Determine the (X, Y) coordinate at the center of the cell enclosing the given text.  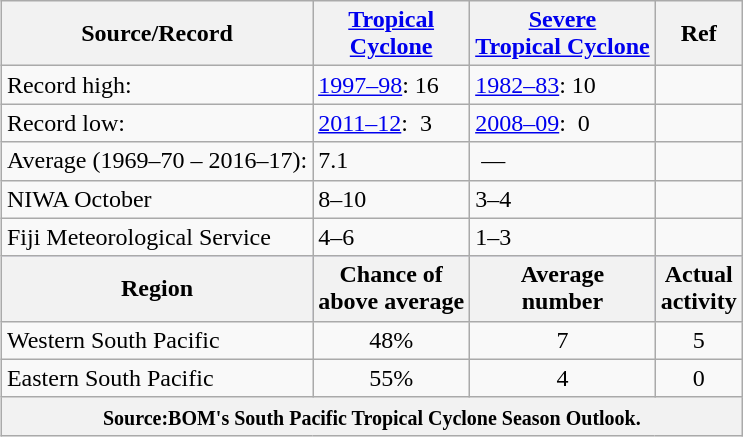
1982–83: 10 (563, 85)
Chance ofabove average (392, 288)
2011–12: 3 (392, 123)
1997–98: 16 (392, 85)
2008–09: 0 (563, 123)
Record high: (156, 85)
Western South Pacific (156, 340)
8–10 (392, 199)
0 (698, 378)
Averagenumber (563, 288)
Source:BOM's South Pacific Tropical Cyclone Season Outlook. (372, 416)
Average (1969–70 – 2016–17): (156, 161)
— (563, 161)
7 (563, 340)
Ref (698, 34)
TropicalCyclone (392, 34)
4–6 (392, 237)
55% (392, 378)
NIWA October (156, 199)
3–4 (563, 199)
Record low: (156, 123)
4 (563, 378)
Source/Record (156, 34)
7.1 (392, 161)
5 (698, 340)
Actualactivity (698, 288)
Eastern South Pacific (156, 378)
48% (392, 340)
Region (156, 288)
1–3 (563, 237)
Fiji Meteorological Service (156, 237)
SevereTropical Cyclone (563, 34)
